Find where the given text appears and provide that cell's center as (x, y) coordinate. 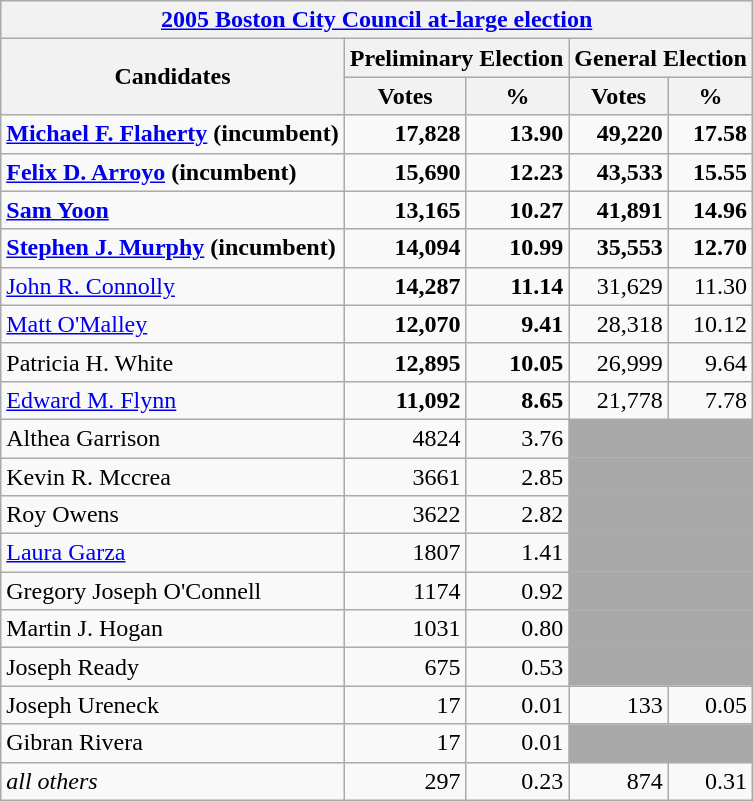
10.12 (710, 324)
15,690 (405, 172)
9.41 (518, 324)
Stephen J. Murphy (incumbent) (172, 248)
12.23 (518, 172)
Martin J. Hogan (172, 629)
8.65 (518, 400)
31,629 (619, 286)
2.82 (518, 515)
Matt O'Malley (172, 324)
17.58 (710, 134)
Joseph Ready (172, 667)
2005 Boston City Council at-large election (377, 20)
3622 (405, 515)
21,778 (619, 400)
41,891 (619, 210)
0.23 (518, 781)
9.64 (710, 362)
1031 (405, 629)
675 (405, 667)
Althea Garrison (172, 438)
Sam Yoon (172, 210)
13,165 (405, 210)
1174 (405, 591)
Patricia H. White (172, 362)
0.31 (710, 781)
0.05 (710, 705)
26,999 (619, 362)
2.85 (518, 477)
14,287 (405, 286)
3661 (405, 477)
11.14 (518, 286)
Michael F. Flaherty (incumbent) (172, 134)
Candidates (172, 77)
874 (619, 781)
35,553 (619, 248)
12.70 (710, 248)
12,895 (405, 362)
14.96 (710, 210)
Roy Owens (172, 515)
Edward M. Flynn (172, 400)
10.27 (518, 210)
43,533 (619, 172)
1.41 (518, 553)
10.05 (518, 362)
General Election (661, 58)
John R. Connolly (172, 286)
Joseph Ureneck (172, 705)
0.92 (518, 591)
11,092 (405, 400)
11.30 (710, 286)
15.55 (710, 172)
Felix D. Arroyo (incumbent) (172, 172)
12,070 (405, 324)
17,828 (405, 134)
Gregory Joseph O'Connell (172, 591)
Kevin R. Mccrea (172, 477)
all others (172, 781)
133 (619, 705)
14,094 (405, 248)
3.76 (518, 438)
297 (405, 781)
0.80 (518, 629)
49,220 (619, 134)
Preliminary Election (456, 58)
13.90 (518, 134)
Gibran Rivera (172, 743)
10.99 (518, 248)
28,318 (619, 324)
7.78 (710, 400)
Laura Garza (172, 553)
1807 (405, 553)
0.53 (518, 667)
4824 (405, 438)
